Return the [x, y] coordinate for the center point of the cell that contains the specified text.  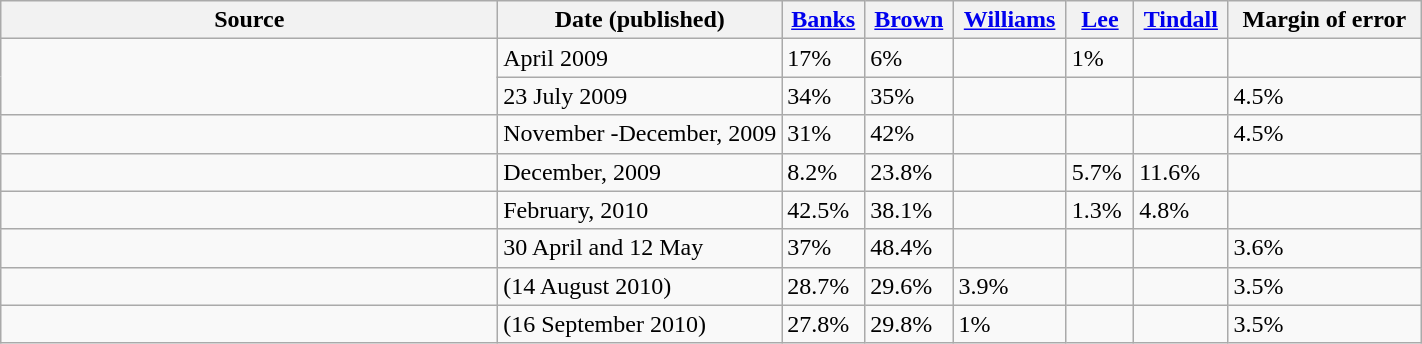
31% [824, 134]
48.4% [909, 248]
30 April and 12 May [640, 248]
42% [909, 134]
27.8% [824, 324]
Lee [1100, 20]
Brown [909, 20]
29.8% [909, 324]
1.3% [1100, 210]
42.5% [824, 210]
5.7% [1100, 172]
23 July 2009 [640, 96]
Margin of error [1324, 20]
23.8% [909, 172]
Tindall [1181, 20]
4.8% [1181, 210]
December, 2009 [640, 172]
34% [824, 96]
8.2% [824, 172]
April 2009 [640, 58]
(16 September 2010) [640, 324]
37% [824, 248]
38.1% [909, 210]
3.9% [1010, 286]
35% [909, 96]
17% [824, 58]
(14 August 2010) [640, 286]
11.6% [1181, 172]
Banks [824, 20]
November -December, 2009 [640, 134]
Source [250, 20]
Date (published) [640, 20]
29.6% [909, 286]
Williams [1010, 20]
February, 2010 [640, 210]
6% [909, 58]
3.6% [1324, 248]
28.7% [824, 286]
